Output the (x, y) coordinate of the center of the cell containing the given text.  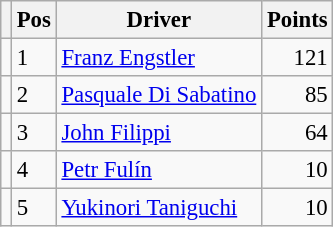
Yukinori Taniguchi (158, 208)
2 (34, 95)
Pasquale Di Sabatino (158, 95)
Pos (34, 20)
Points (298, 20)
85 (298, 95)
John Filippi (158, 133)
5 (34, 208)
4 (34, 170)
Petr Fulín (158, 170)
121 (298, 58)
1 (34, 58)
3 (34, 133)
Franz Engstler (158, 58)
64 (298, 133)
Driver (158, 20)
